From the cell containing the given text, extract its center point as [x, y] coordinate. 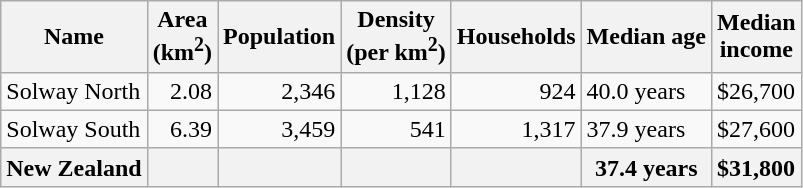
Medianincome [756, 37]
6.39 [182, 129]
541 [396, 129]
Solway South [74, 129]
37.4 years [646, 167]
924 [516, 91]
Name [74, 37]
Density(per km2) [396, 37]
40.0 years [646, 91]
Area(km2) [182, 37]
2.08 [182, 91]
Population [280, 37]
37.9 years [646, 129]
1,128 [396, 91]
$26,700 [756, 91]
Median age [646, 37]
2,346 [280, 91]
$31,800 [756, 167]
$27,600 [756, 129]
3,459 [280, 129]
Households [516, 37]
Solway North [74, 91]
1,317 [516, 129]
New Zealand [74, 167]
